Provide the [X, Y] coordinate of the cell's center where the given text is located.  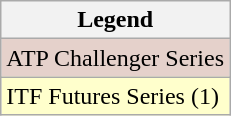
ATP Challenger Series [116, 58]
Legend [116, 20]
ITF Futures Series (1) [116, 96]
